Return the (x, y) coordinate for the center point of the cell that contains the specified text.  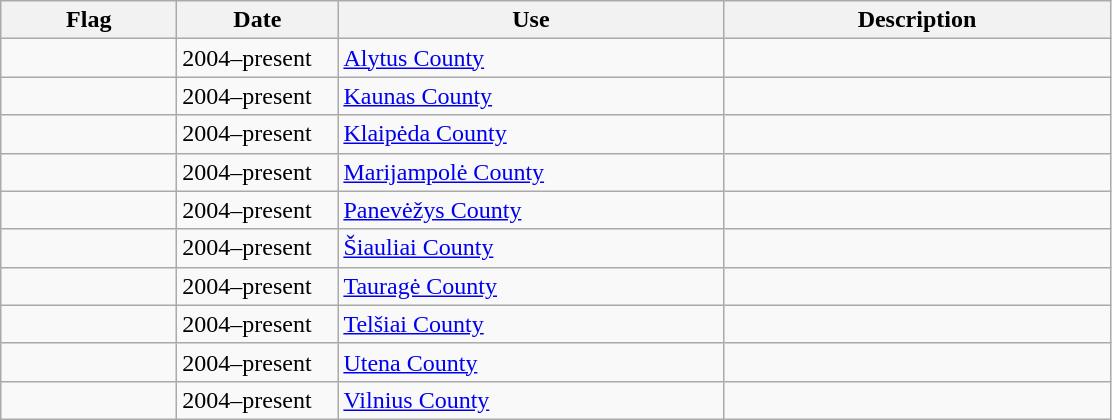
Panevėžys County (531, 210)
Marijampolė County (531, 172)
Utena County (531, 362)
Alytus County (531, 58)
Vilnius County (531, 400)
Date (258, 20)
Use (531, 20)
Flag (89, 20)
Šiauliai County (531, 248)
Klaipėda County (531, 134)
Tauragė County (531, 286)
Kaunas County (531, 96)
Description (917, 20)
Telšiai County (531, 324)
